Identify which cell holds the provided text, then report its (X, Y) central coordinate. 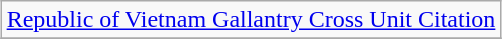
Republic of Vietnam Gallantry Cross Unit Citation (251, 20)
